Locate the cell with the specified text and output its (x, y) center coordinate. 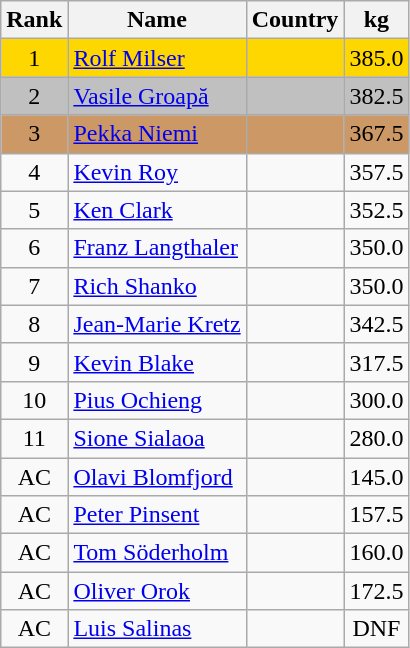
2 (34, 96)
3 (34, 134)
385.0 (376, 58)
11 (34, 438)
Rolf Milser (157, 58)
10 (34, 400)
367.5 (376, 134)
Olavi Blomfjord (157, 477)
Vasile Groapă (157, 96)
5 (34, 210)
8 (34, 324)
157.5 (376, 515)
Oliver Orok (157, 591)
382.5 (376, 96)
172.5 (376, 591)
6 (34, 248)
Name (157, 20)
kg (376, 20)
Rich Shanko (157, 286)
Pius Ochieng (157, 400)
Kevin Blake (157, 362)
Tom Söderholm (157, 553)
Sione Sialaoa (157, 438)
4 (34, 172)
Luis Salinas (157, 629)
145.0 (376, 477)
160.0 (376, 553)
300.0 (376, 400)
1 (34, 58)
Country (295, 20)
280.0 (376, 438)
Kevin Roy (157, 172)
Jean-Marie Kretz (157, 324)
317.5 (376, 362)
357.5 (376, 172)
7 (34, 286)
Rank (34, 20)
Franz Langthaler (157, 248)
DNF (376, 629)
Peter Pinsent (157, 515)
352.5 (376, 210)
9 (34, 362)
342.5 (376, 324)
Pekka Niemi (157, 134)
Ken Clark (157, 210)
